Identify which cell holds the provided text, then report its [X, Y] central coordinate. 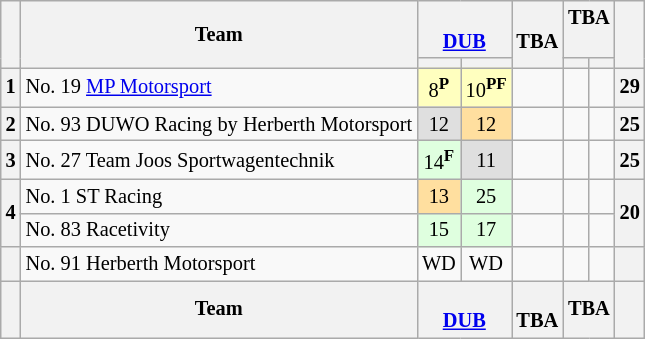
8P [439, 88]
No. 91 Herberth Motorsport [219, 264]
20 [630, 212]
29 [630, 88]
1 [11, 88]
14F [439, 160]
4 [11, 212]
No. 1 ST Racing [219, 196]
No. 27 Team Joos Sportwagentechnik [219, 160]
17 [486, 230]
3 [11, 160]
13 [439, 196]
No. 19 MP Motorsport [219, 88]
No. 83 Racetivity [219, 230]
15 [439, 230]
No. 93 DUWO Racing by Herberth Motorsport [219, 124]
10PF [486, 88]
2 [11, 124]
11 [486, 160]
